Identify which cell holds the provided text, then report its [x, y] central coordinate. 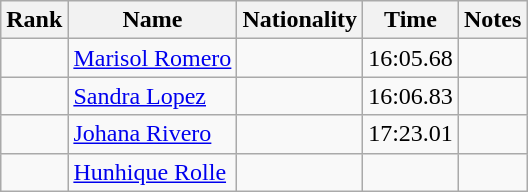
16:06.83 [411, 96]
Marisol Romero [152, 58]
Name [152, 20]
17:23.01 [411, 134]
Sandra Lopez [152, 96]
Johana Rivero [152, 134]
Hunhique Rolle [152, 172]
Notes [492, 20]
Time [411, 20]
Nationality [300, 20]
Rank [34, 20]
16:05.68 [411, 58]
